Search for the cell housing the specified text and yield its [x, y] center coordinate. 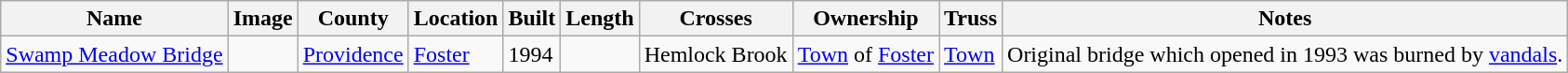
Built [532, 19]
Name [114, 19]
Swamp Meadow Bridge [114, 54]
County [353, 19]
Image [262, 19]
Length [600, 19]
Notes [1285, 19]
Location [456, 19]
Crosses [716, 19]
Providence [353, 54]
Original bridge which opened in 1993 was burned by vandals. [1285, 54]
Ownership [865, 19]
Town of Foster [865, 54]
Truss [971, 19]
Hemlock Brook [716, 54]
Foster [456, 54]
Town [971, 54]
1994 [532, 54]
